Locate the cell with the specified text and output its [X, Y] center coordinate. 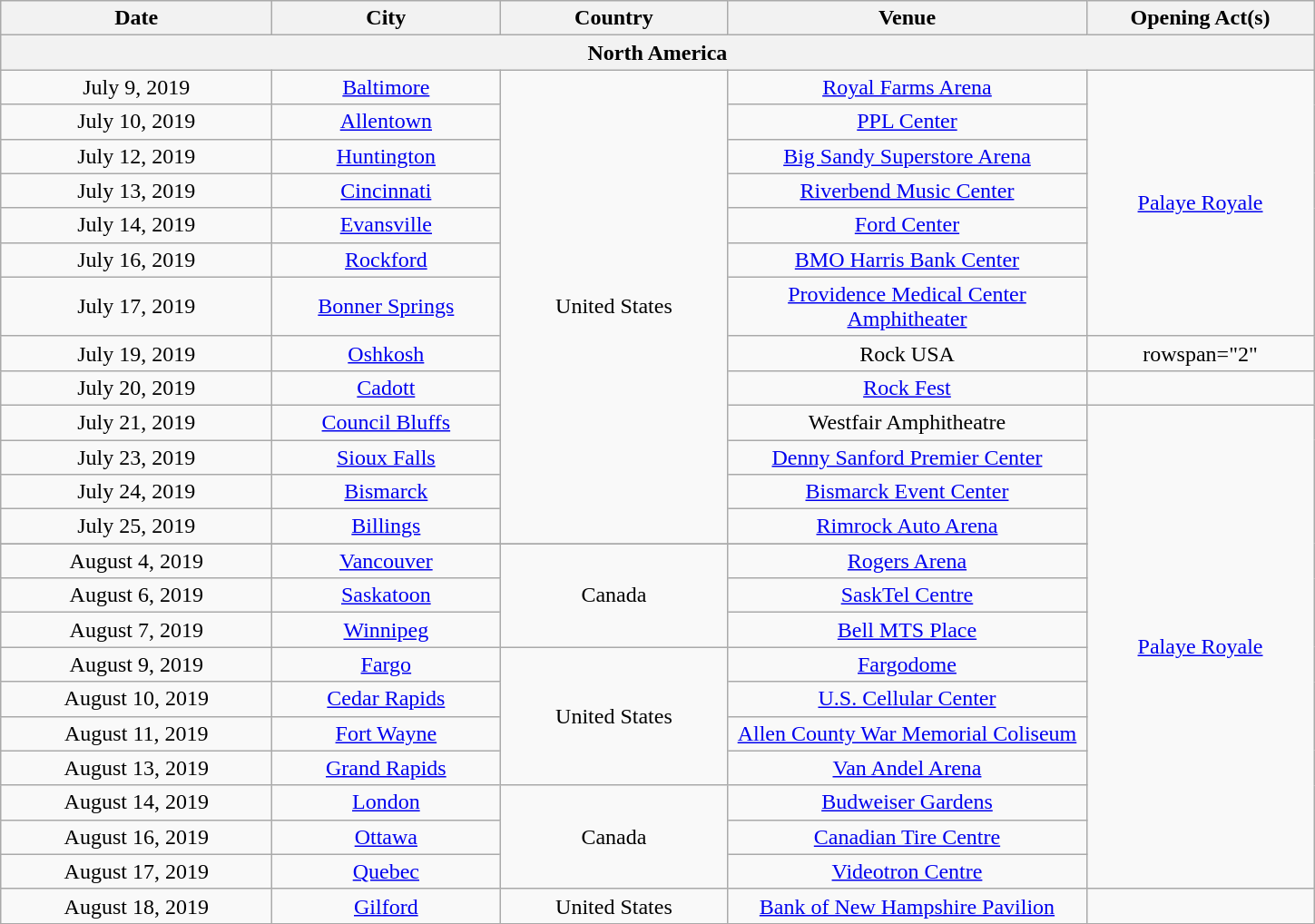
July 14, 2019 [136, 225]
Country [613, 18]
Cincinnati [387, 191]
PPL Center [908, 122]
July 17, 2019 [136, 307]
Royal Farms Arena [908, 87]
July 13, 2019 [136, 191]
SaskTel Centre [908, 595]
Cadott [387, 388]
Providence Medical Center Amphitheater [908, 307]
Saskatoon [387, 595]
Vancouver [387, 561]
Oshkosh [387, 353]
July 19, 2019 [136, 353]
Cedar Rapids [387, 699]
July 10, 2019 [136, 122]
August 7, 2019 [136, 630]
Fort Wayne [387, 733]
BMO Harris Bank Center [908, 260]
July 12, 2019 [136, 156]
Budweiser Gardens [908, 802]
Canadian Tire Centre [908, 837]
Baltimore [387, 87]
July 25, 2019 [136, 526]
Grand Rapids [387, 768]
Quebec [387, 871]
July 20, 2019 [136, 388]
July 9, 2019 [136, 87]
Allentown [387, 122]
Council Bluffs [387, 422]
Big Sandy Superstore Arena [908, 156]
Date [136, 18]
Allen County War Memorial Coliseum [908, 733]
City [387, 18]
Ford Center [908, 225]
Gilford [387, 906]
August 16, 2019 [136, 837]
August 14, 2019 [136, 802]
July 24, 2019 [136, 492]
Opening Act(s) [1200, 18]
Videotron Centre [908, 871]
July 23, 2019 [136, 457]
Bismarck Event Center [908, 492]
Rock USA [908, 353]
London [387, 802]
Evansville [387, 225]
Rimrock Auto Arena [908, 526]
Riverbend Music Center [908, 191]
Bismarck [387, 492]
Huntington [387, 156]
Bonner Springs [387, 307]
August 4, 2019 [136, 561]
Sioux Falls [387, 457]
August 13, 2019 [136, 768]
July 21, 2019 [136, 422]
Rogers Arena [908, 561]
August 17, 2019 [136, 871]
August 18, 2019 [136, 906]
July 16, 2019 [136, 260]
U.S. Cellular Center [908, 699]
Westfair Amphitheatre [908, 422]
rowspan="2" [1200, 353]
Fargodome [908, 664]
Venue [908, 18]
August 10, 2019 [136, 699]
Ottawa [387, 837]
Fargo [387, 664]
Winnipeg [387, 630]
Rock Fest [908, 388]
Denny Sanford Premier Center [908, 457]
August 9, 2019 [136, 664]
Rockford [387, 260]
Bank of New Hampshire Pavilion [908, 906]
Billings [387, 526]
August 6, 2019 [136, 595]
Van Andel Arena [908, 768]
August 11, 2019 [136, 733]
North America [657, 53]
Bell MTS Place [908, 630]
